Scan for the cell matching the given text and deliver its [X, Y] coordinate at center. 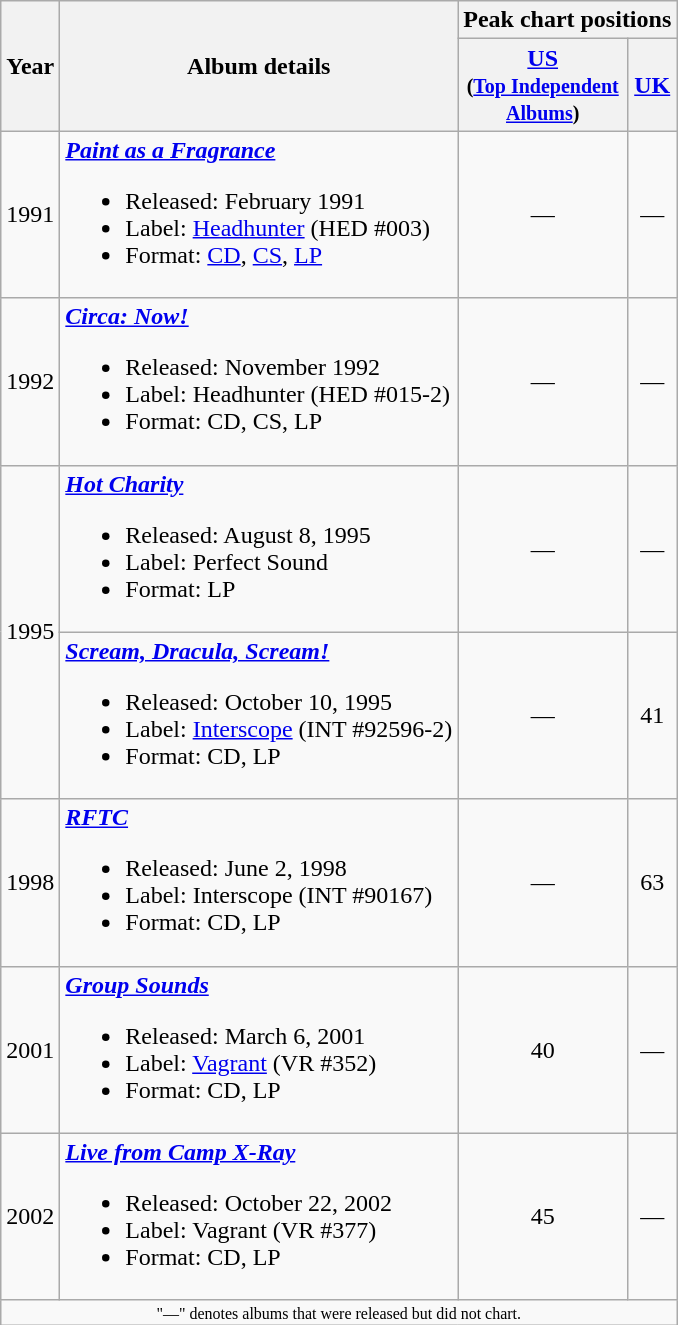
UK [652, 85]
1995 [30, 632]
Album details [259, 66]
Peak chart positions [568, 20]
Circa: Now!Released: November 1992Label: Headhunter (HED #015-2)Format: CD, CS, LP [259, 382]
1998 [30, 882]
Paint as a FragranceReleased: February 1991Label: Headhunter (HED #003)Format: CD, CS, LP [259, 214]
2002 [30, 1216]
41 [652, 716]
45 [543, 1216]
1991 [30, 214]
Hot CharityReleased: August 8, 1995Label: Perfect SoundFormat: LP [259, 548]
Scream, Dracula, Scream!Released: October 10, 1995Label: Interscope (INT #92596-2)Format: CD, LP [259, 716]
"—" denotes albums that were released but did not chart. [339, 1312]
Year [30, 66]
2001 [30, 1050]
63 [652, 882]
Group SoundsReleased: March 6, 2001Label: Vagrant (VR #352)Format: CD, LP [259, 1050]
Live from Camp X-RayReleased: October 22, 2002Label: Vagrant (VR #377)Format: CD, LP [259, 1216]
RFTCReleased: June 2, 1998Label: Interscope (INT #90167)Format: CD, LP [259, 882]
1992 [30, 382]
40 [543, 1050]
US(Top IndependentAlbums) [543, 85]
